Identify which cell holds the provided text, then report its [X, Y] central coordinate. 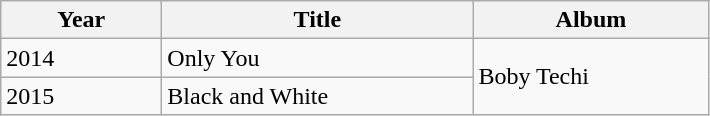
2015 [82, 96]
Album [591, 20]
Boby Techi [591, 77]
Only You [318, 58]
Black and White [318, 96]
Year [82, 20]
Title [318, 20]
2014 [82, 58]
